Return (X, Y) of the center of cell containing provided text 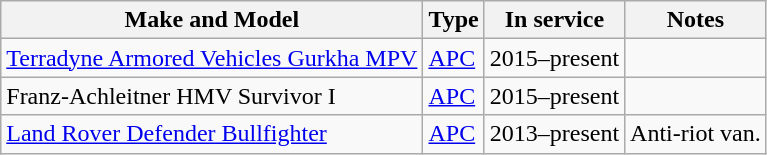
Notes (696, 20)
Franz-Achleitner HMV Survivor I (212, 96)
Type (454, 20)
Terradyne Armored Vehicles Gurkha MPV (212, 58)
In service (554, 20)
Land Rover Defender Bullfighter (212, 134)
Anti-riot van. (696, 134)
2013–present (554, 134)
Make and Model (212, 20)
